Identify which cell holds the provided text, then report its [x, y] central coordinate. 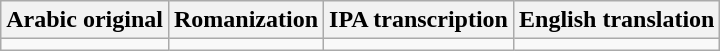
English translation [616, 20]
IPA transcription [419, 20]
Arabic original [85, 20]
Romanization [246, 20]
